For the text-containing cell, return its midpoint in [x, y] coordinate format. 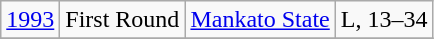
Mankato State [260, 20]
L, 13–34 [384, 20]
1993 [30, 20]
First Round [122, 20]
